Provide the [x, y] coordinate of the cell's center where the given text is located.  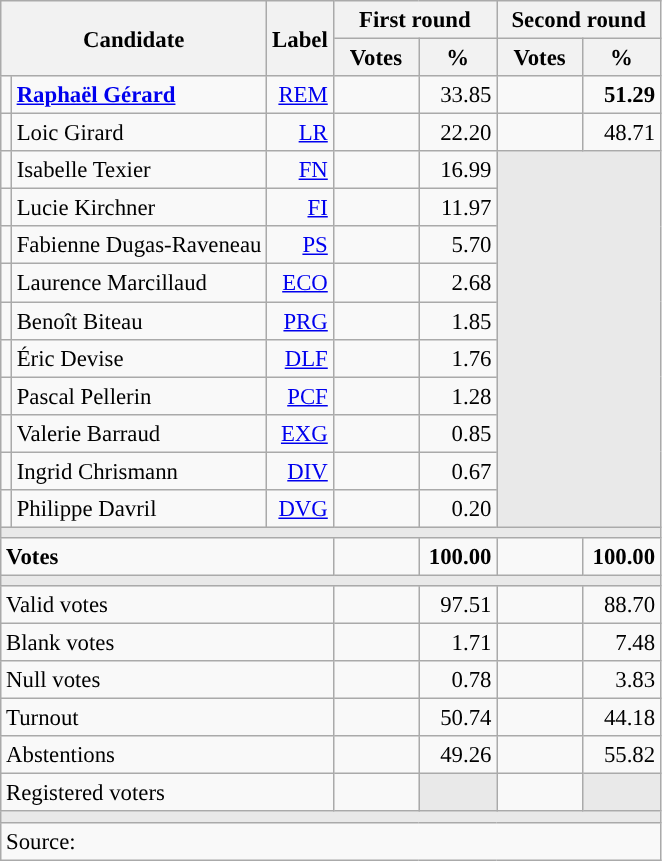
1.71 [458, 643]
Turnout [167, 718]
0.85 [458, 433]
Blank votes [167, 643]
33.85 [458, 95]
1.85 [458, 321]
44.18 [621, 718]
50.74 [458, 718]
Abstentions [167, 755]
DVG [300, 509]
First round [415, 20]
48.71 [621, 133]
LR [300, 133]
DIV [300, 471]
Source: [331, 841]
Valerie Barraud [138, 433]
3.83 [621, 680]
Isabelle Texier [138, 170]
11.97 [458, 208]
1.76 [458, 358]
88.70 [621, 605]
51.29 [621, 95]
0.20 [458, 509]
16.99 [458, 170]
DLF [300, 358]
REM [300, 95]
Label [300, 38]
2.68 [458, 283]
Loic Girard [138, 133]
ECO [300, 283]
5.70 [458, 245]
Benoît Biteau [138, 321]
55.82 [621, 755]
0.78 [458, 680]
49.26 [458, 755]
Pascal Pellerin [138, 396]
FN [300, 170]
Ingrid Chrismann [138, 471]
PCF [300, 396]
22.20 [458, 133]
Fabienne Dugas-Raveneau [138, 245]
Philippe Davril [138, 509]
Raphaël Gérard [138, 95]
Éric Devise [138, 358]
Valid votes [167, 605]
PRG [300, 321]
Registered voters [167, 793]
Null votes [167, 680]
Second round [579, 20]
PS [300, 245]
FI [300, 208]
Candidate [134, 38]
1.28 [458, 396]
0.67 [458, 471]
Lucie Kirchner [138, 208]
7.48 [621, 643]
Laurence Marcillaud [138, 283]
97.51 [458, 605]
EXG [300, 433]
